For the text-containing cell, return its midpoint in [X, Y] coordinate format. 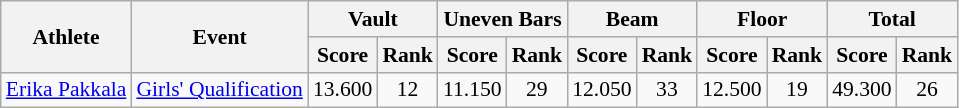
Vault [373, 19]
Total [892, 19]
12 [408, 90]
Uneven Bars [502, 19]
Event [219, 36]
Floor [762, 19]
Beam [632, 19]
13.600 [342, 90]
Erika Pakkala [66, 90]
33 [668, 90]
11.150 [472, 90]
19 [798, 90]
12.050 [602, 90]
26 [928, 90]
29 [538, 90]
Athlete [66, 36]
49.300 [862, 90]
Girls' Qualification [219, 90]
12.500 [732, 90]
